Capture the cell that displays the provided text and extract its (x, y) central coordinate. 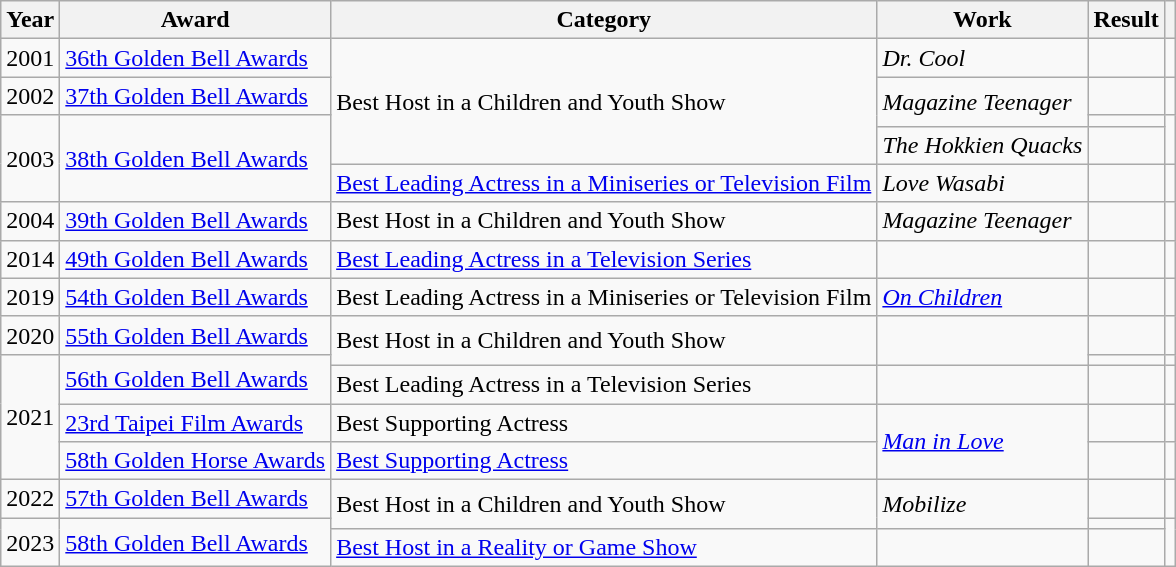
58th Golden Horse Awards (196, 461)
2003 (30, 158)
2002 (30, 96)
2019 (30, 297)
Year (30, 20)
Work (982, 20)
2021 (30, 416)
2022 (30, 499)
Mobilize (982, 504)
Best Host in a Reality or Game Show (604, 548)
Result (1126, 20)
Award (196, 20)
57th Golden Bell Awards (196, 499)
54th Golden Bell Awards (196, 297)
The Hokkien Quacks (982, 145)
Love Wasabi (982, 183)
2001 (30, 58)
38th Golden Bell Awards (196, 158)
37th Golden Bell Awards (196, 96)
49th Golden Bell Awards (196, 259)
23rd Taipei Film Awards (196, 423)
55th Golden Bell Awards (196, 335)
2023 (30, 542)
36th Golden Bell Awards (196, 58)
58th Golden Bell Awards (196, 542)
2020 (30, 335)
39th Golden Bell Awards (196, 221)
On Children (982, 297)
56th Golden Bell Awards (196, 378)
2004 (30, 221)
Category (604, 20)
2014 (30, 259)
Man in Love (982, 442)
Dr. Cool (982, 58)
